Search for the cell housing the specified text and yield its [X, Y] center coordinate. 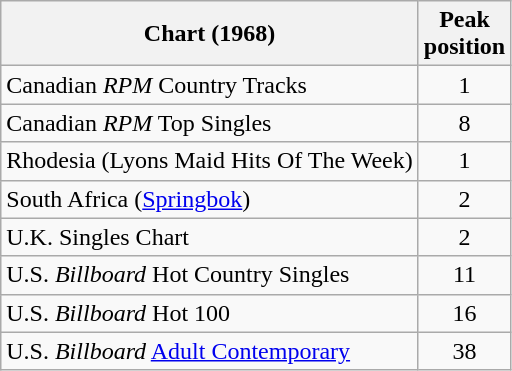
38 [464, 351]
South Africa (Springbok) [210, 199]
Rhodesia (Lyons Maid Hits Of The Week) [210, 161]
16 [464, 313]
U.S. Billboard Hot 100 [210, 313]
Peakposition [464, 34]
Canadian RPM Country Tracks [210, 85]
11 [464, 275]
Chart (1968) [210, 34]
U.S. Billboard Adult Contemporary [210, 351]
U.K. Singles Chart [210, 237]
Canadian RPM Top Singles [210, 123]
U.S. Billboard Hot Country Singles [210, 275]
8 [464, 123]
